Pinpoint the cell where the given text exists, returning its (x, y) midpoint coordinate. 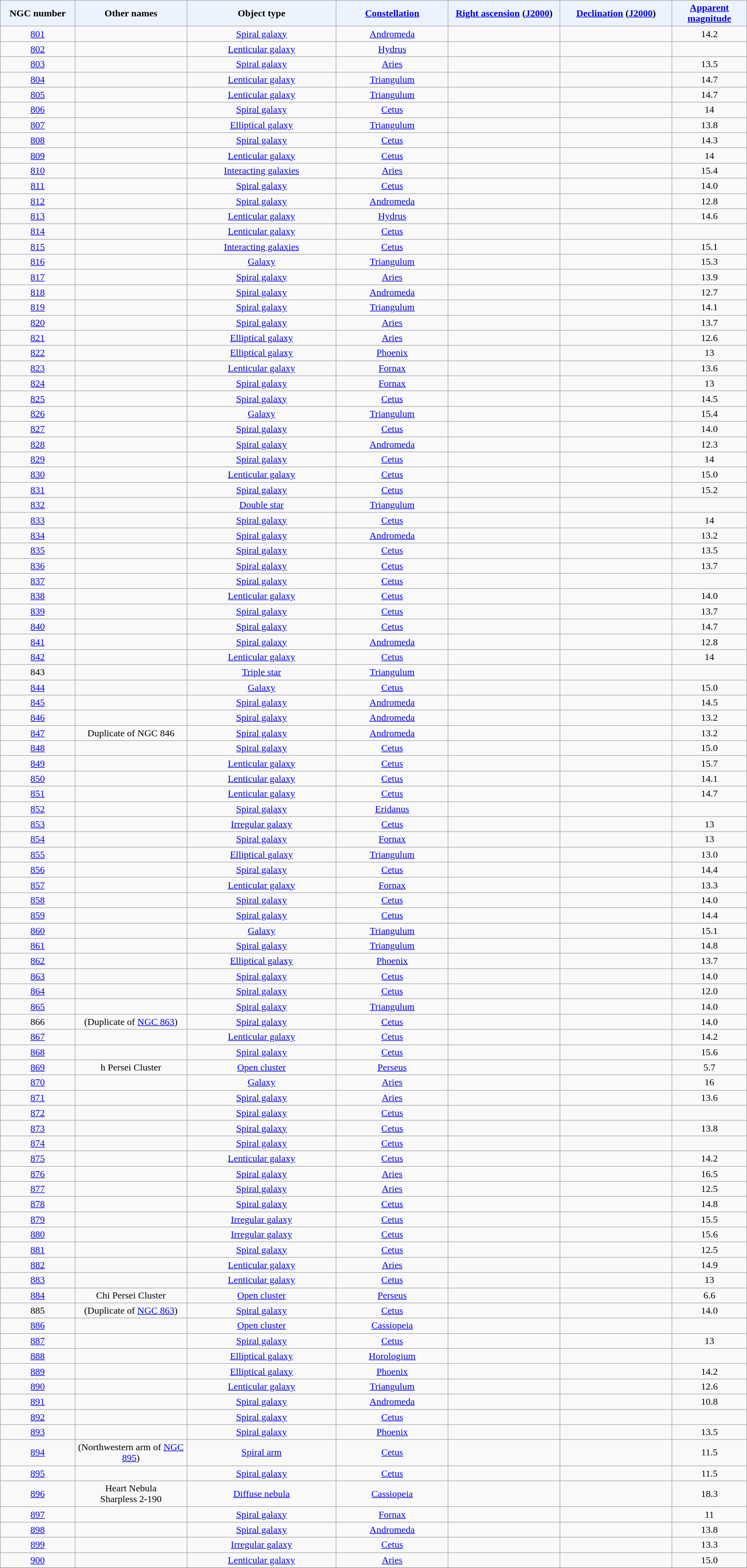
872 (38, 1113)
838 (38, 596)
10.8 (709, 1401)
869 (38, 1067)
861 (38, 946)
890 (38, 1386)
844 (38, 687)
Diffuse nebula (261, 1494)
Horologium (392, 1356)
900 (38, 1560)
846 (38, 718)
898 (38, 1530)
820 (38, 323)
896 (38, 1494)
Right ascension (J2000) (504, 14)
803 (38, 64)
895 (38, 1473)
860 (38, 931)
(Northwestern arm of NGC 895) (131, 1453)
821 (38, 338)
NGC number (38, 14)
Chi Persei Cluster (131, 1295)
834 (38, 535)
848 (38, 748)
Apparent magnitude (709, 14)
864 (38, 991)
879 (38, 1219)
833 (38, 520)
832 (38, 505)
12.7 (709, 292)
h Persei Cluster (131, 1067)
802 (38, 49)
815 (38, 247)
813 (38, 216)
Double star (261, 505)
16 (709, 1082)
851 (38, 794)
847 (38, 733)
816 (38, 262)
868 (38, 1052)
6.6 (709, 1295)
817 (38, 277)
854 (38, 839)
876 (38, 1174)
805 (38, 95)
811 (38, 186)
897 (38, 1514)
840 (38, 626)
18.3 (709, 1494)
822 (38, 353)
880 (38, 1235)
899 (38, 1545)
Eridanus (392, 809)
827 (38, 429)
855 (38, 854)
858 (38, 900)
866 (38, 1022)
845 (38, 703)
873 (38, 1128)
853 (38, 824)
829 (38, 460)
836 (38, 566)
830 (38, 475)
15.2 (709, 490)
850 (38, 779)
825 (38, 398)
852 (38, 809)
878 (38, 1204)
863 (38, 976)
12.0 (709, 991)
887 (38, 1341)
870 (38, 1082)
15.3 (709, 262)
881 (38, 1250)
Heart NebulaSharpless 2-190 (131, 1494)
892 (38, 1417)
13.9 (709, 277)
Spiral arm (261, 1453)
Constellation (392, 14)
889 (38, 1371)
856 (38, 870)
865 (38, 1007)
839 (38, 611)
810 (38, 170)
14.9 (709, 1265)
877 (38, 1189)
807 (38, 125)
Duplicate of NGC 846 (131, 733)
859 (38, 915)
857 (38, 885)
Object type (261, 14)
886 (38, 1326)
842 (38, 657)
15.5 (709, 1219)
Triple star (261, 672)
15.7 (709, 763)
5.7 (709, 1067)
885 (38, 1310)
883 (38, 1280)
808 (38, 140)
841 (38, 642)
823 (38, 368)
824 (38, 383)
831 (38, 490)
819 (38, 307)
826 (38, 414)
812 (38, 201)
875 (38, 1158)
814 (38, 232)
14.6 (709, 216)
16.5 (709, 1174)
862 (38, 961)
835 (38, 551)
884 (38, 1295)
874 (38, 1143)
867 (38, 1037)
893 (38, 1432)
13.0 (709, 854)
804 (38, 79)
11 (709, 1514)
14.3 (709, 140)
818 (38, 292)
888 (38, 1356)
801 (38, 34)
809 (38, 155)
806 (38, 110)
Declination (J2000) (616, 14)
Other names (131, 14)
882 (38, 1265)
843 (38, 672)
871 (38, 1098)
828 (38, 444)
837 (38, 581)
12.3 (709, 444)
849 (38, 763)
894 (38, 1453)
891 (38, 1401)
